Search for the cell housing the specified text and yield its (x, y) center coordinate. 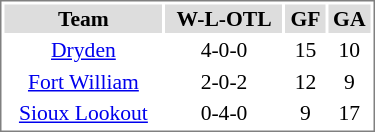
GF (306, 18)
10 (349, 50)
4-0-0 (224, 50)
0-4-0 (224, 113)
Sioux Lookout (83, 113)
GA (349, 18)
12 (306, 82)
Dryden (83, 50)
17 (349, 113)
15 (306, 50)
2-0-2 (224, 82)
W-L-OTL (224, 18)
Team (83, 18)
Fort William (83, 82)
